Pinpoint the cell where the given text exists, returning its [x, y] midpoint coordinate. 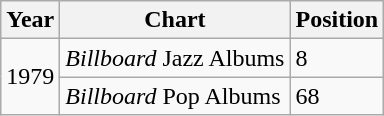
Chart [175, 20]
8 [337, 58]
Year [30, 20]
Position [337, 20]
68 [337, 96]
Billboard Pop Albums [175, 96]
Billboard Jazz Albums [175, 58]
1979 [30, 77]
